Output the (x, y) coordinate of the center of the cell containing the given text.  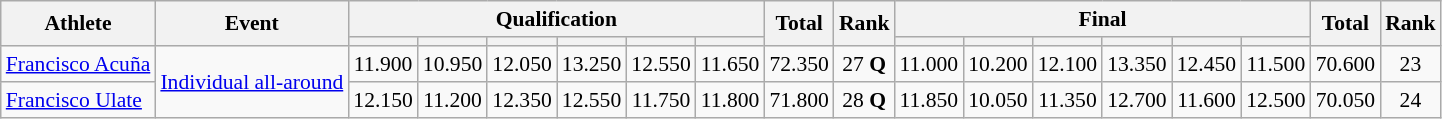
12.350 (522, 100)
11.000 (928, 64)
12.100 (1068, 64)
Qualification (556, 19)
11.800 (730, 100)
10.950 (452, 64)
13.350 (1136, 64)
12.500 (1276, 100)
12.450 (1206, 64)
Francisco Acuña (78, 64)
27 Q (864, 64)
11.650 (730, 64)
28 Q (864, 100)
11.900 (382, 64)
Final (1102, 19)
70.600 (1346, 64)
Individual all-around (252, 82)
11.500 (1276, 64)
Francisco Ulate (78, 100)
23 (1410, 64)
11.350 (1068, 100)
11.200 (452, 100)
11.850 (928, 100)
70.050 (1346, 100)
Athlete (78, 24)
10.050 (998, 100)
Event (252, 24)
11.600 (1206, 100)
72.350 (798, 64)
71.800 (798, 100)
13.250 (592, 64)
11.750 (660, 100)
12.700 (1136, 100)
24 (1410, 100)
12.050 (522, 64)
12.150 (382, 100)
10.200 (998, 64)
